Extract the [x, y] coordinate from the center of the cell holding the provided text.  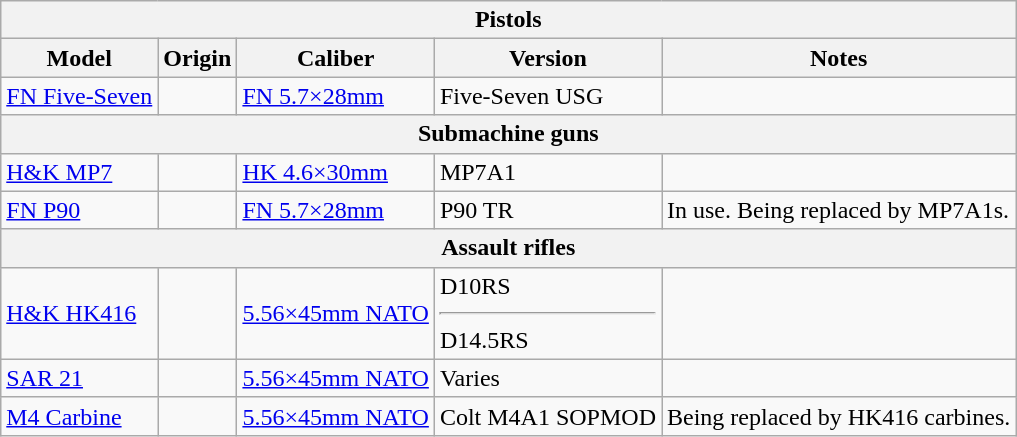
M4 Carbine [80, 416]
In use. Being replaced by MP7A1s. [839, 210]
Varies [548, 378]
HK 4.6×30mm [336, 172]
Version [548, 58]
Assault rifles [508, 248]
H&K HK416 [80, 313]
FN P90 [80, 210]
Pistols [508, 20]
Colt M4A1 SOPMOD [548, 416]
Five-Seven USG [548, 96]
FN Five-Seven [80, 96]
Notes [839, 58]
D10RSD14.5RS [548, 313]
Origin [198, 58]
P90 TR [548, 210]
SAR 21 [80, 378]
Model [80, 58]
H&K MP7 [80, 172]
Caliber [336, 58]
MP7A1 [548, 172]
Being replaced by HK416 carbines. [839, 416]
Submachine guns [508, 134]
